Determine the [X, Y] coordinate at the center of the cell enclosing the given text.  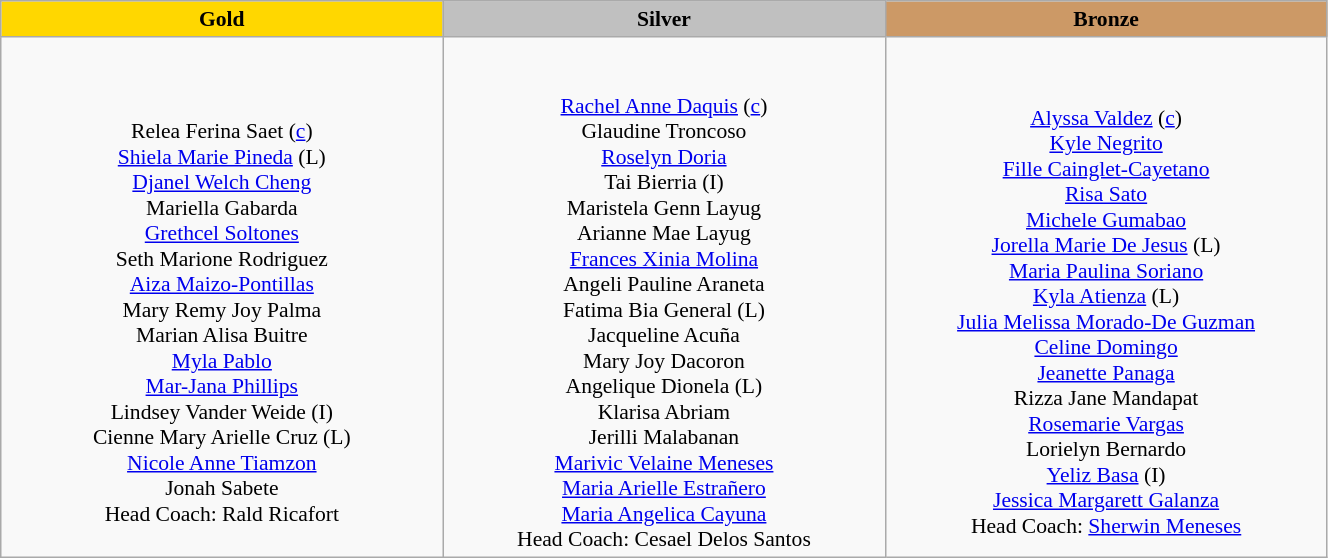
Silver [664, 19]
Gold [222, 19]
Bronze [1106, 19]
